Detect which cell encompasses the target text, then output its (x, y) center coordinate. 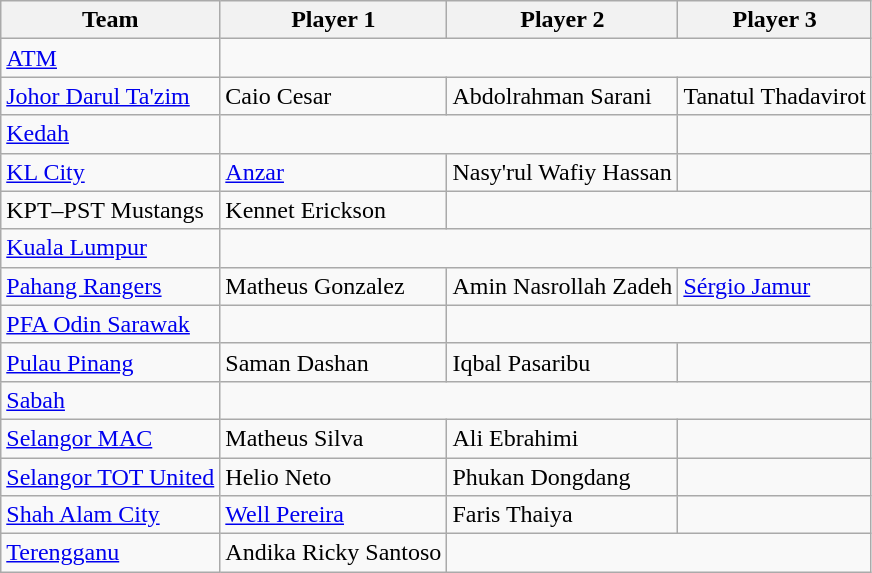
KL City (110, 172)
Team (110, 20)
Faris Thaiya (562, 515)
Well Pereira (334, 515)
Sabah (110, 400)
Matheus Silva (334, 438)
Iqbal Pasaribu (562, 362)
Terengganu (110, 553)
Player 1 (334, 20)
PFA Odin Sarawak (110, 324)
Player 2 (562, 20)
Selangor MAC (110, 438)
Pahang Rangers (110, 286)
Player 3 (775, 20)
Saman Dashan (334, 362)
Phukan Dongdang (562, 477)
Pulau Pinang (110, 362)
Sérgio Jamur (775, 286)
Shah Alam City (110, 515)
Kedah (110, 134)
Ali Ebrahimi (562, 438)
Kennet Erickson (334, 210)
Kuala Lumpur (110, 248)
Matheus Gonzalez (334, 286)
Andika Ricky Santoso (334, 553)
ATM (110, 58)
KPT–PST Mustangs (110, 210)
Johor Darul Ta'zim (110, 96)
Amin Nasrollah Zadeh (562, 286)
Tanatul Thadavirot (775, 96)
Helio Neto (334, 477)
Anzar (334, 172)
Nasy'rul Wafiy Hassan (562, 172)
Selangor TOT United (110, 477)
Caio Cesar (334, 96)
Abdolrahman Sarani (562, 96)
